From the cell containing the given text, extract its center point as [x, y] coordinate. 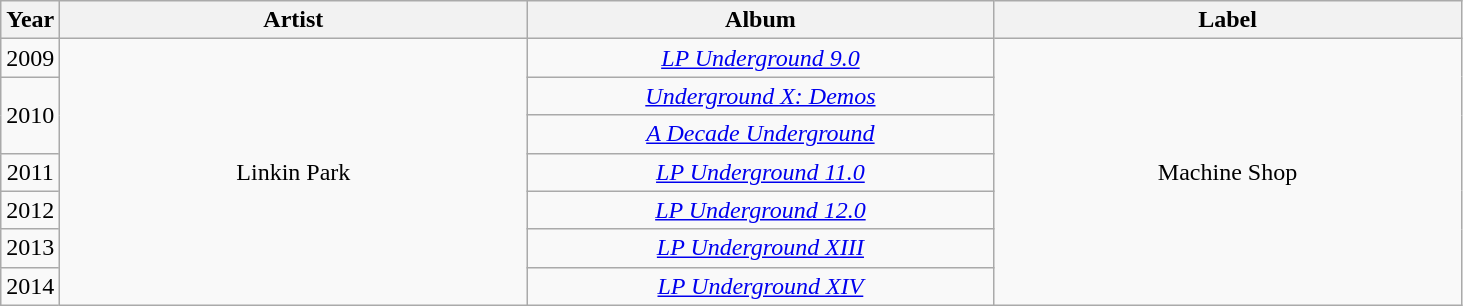
A Decade Underground [760, 134]
Underground X: Demos [760, 96]
LP Underground XIII [760, 248]
Label [1228, 20]
2013 [30, 248]
Linkin Park [294, 172]
2014 [30, 286]
2011 [30, 172]
Year [30, 20]
Machine Shop [1228, 172]
Artist [294, 20]
2010 [30, 115]
2009 [30, 58]
LP Underground XIV [760, 286]
LP Underground 12.0 [760, 210]
LP Underground 11.0 [760, 172]
LP Underground 9.0 [760, 58]
2012 [30, 210]
Album [760, 20]
